Search for the cell housing the specified text and yield its [X, Y] center coordinate. 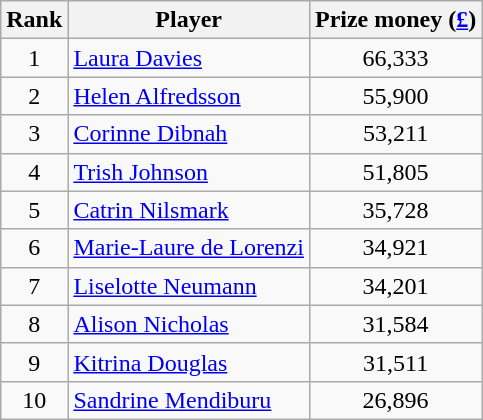
Liselotte Neumann [189, 286]
7 [34, 286]
2 [34, 96]
1 [34, 58]
Alison Nicholas [189, 324]
8 [34, 324]
Sandrine Mendiburu [189, 400]
34,201 [395, 286]
34,921 [395, 248]
66,333 [395, 58]
31,511 [395, 362]
Marie-Laure de Lorenzi [189, 248]
Helen Alfredsson [189, 96]
53,211 [395, 134]
5 [34, 210]
Kitrina Douglas [189, 362]
Rank [34, 20]
55,900 [395, 96]
Catrin Nilsmark [189, 210]
26,896 [395, 400]
3 [34, 134]
Player [189, 20]
4 [34, 172]
Corinne Dibnah [189, 134]
31,584 [395, 324]
Trish Johnson [189, 172]
10 [34, 400]
6 [34, 248]
Prize money (£) [395, 20]
51,805 [395, 172]
35,728 [395, 210]
9 [34, 362]
Laura Davies [189, 58]
